Return [X, Y] of the center of cell containing provided text 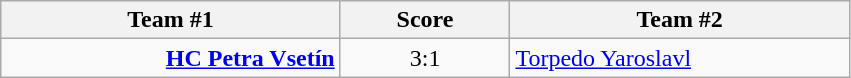
Torpedo Yaroslavl [680, 58]
Score [425, 20]
3:1 [425, 58]
HC Petra Vsetín [170, 58]
Team #2 [680, 20]
Team #1 [170, 20]
